From the cell containing the given text, extract its center point as (x, y) coordinate. 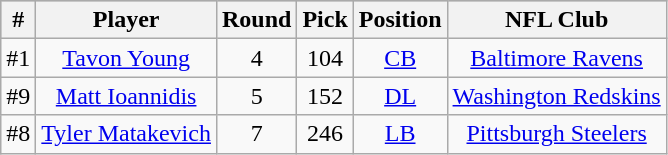
Tyler Matakevich (126, 134)
#9 (18, 96)
LB (400, 134)
Position (400, 20)
104 (325, 58)
4 (256, 58)
Pick (325, 20)
7 (256, 134)
DL (400, 96)
Pittsburgh Steelers (556, 134)
#8 (18, 134)
Tavon Young (126, 58)
#1 (18, 58)
CB (400, 58)
# (18, 20)
Baltimore Ravens (556, 58)
NFL Club (556, 20)
Player (126, 20)
Round (256, 20)
246 (325, 134)
5 (256, 96)
152 (325, 96)
Matt Ioannidis (126, 96)
Washington Redskins (556, 96)
